Detect which cell encompasses the target text, then output its (x, y) center coordinate. 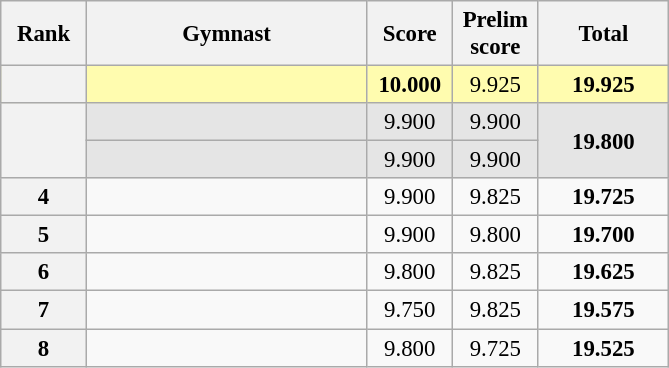
9.750 (410, 310)
6 (44, 273)
9.925 (496, 85)
9.725 (496, 348)
7 (44, 310)
Total (604, 34)
19.525 (604, 348)
Score (410, 34)
19.800 (604, 140)
19.725 (604, 197)
10.000 (410, 85)
19.700 (604, 235)
Gymnast (226, 34)
4 (44, 197)
19.575 (604, 310)
Rank (44, 34)
19.925 (604, 85)
Prelim score (496, 34)
19.625 (604, 273)
8 (44, 348)
5 (44, 235)
